Capture the cell that displays the provided text and extract its [X, Y] central coordinate. 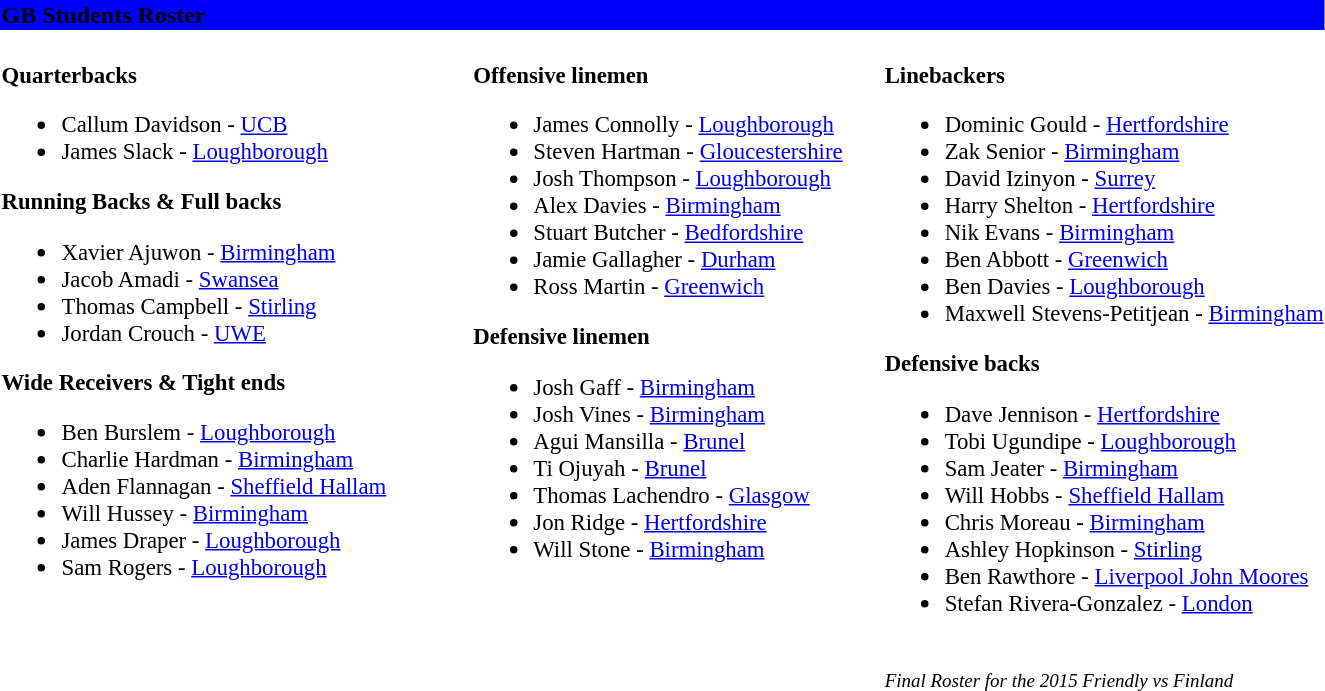
GB Students Roster [662, 15]
